Capture the cell that displays the provided text and extract its [x, y] central coordinate. 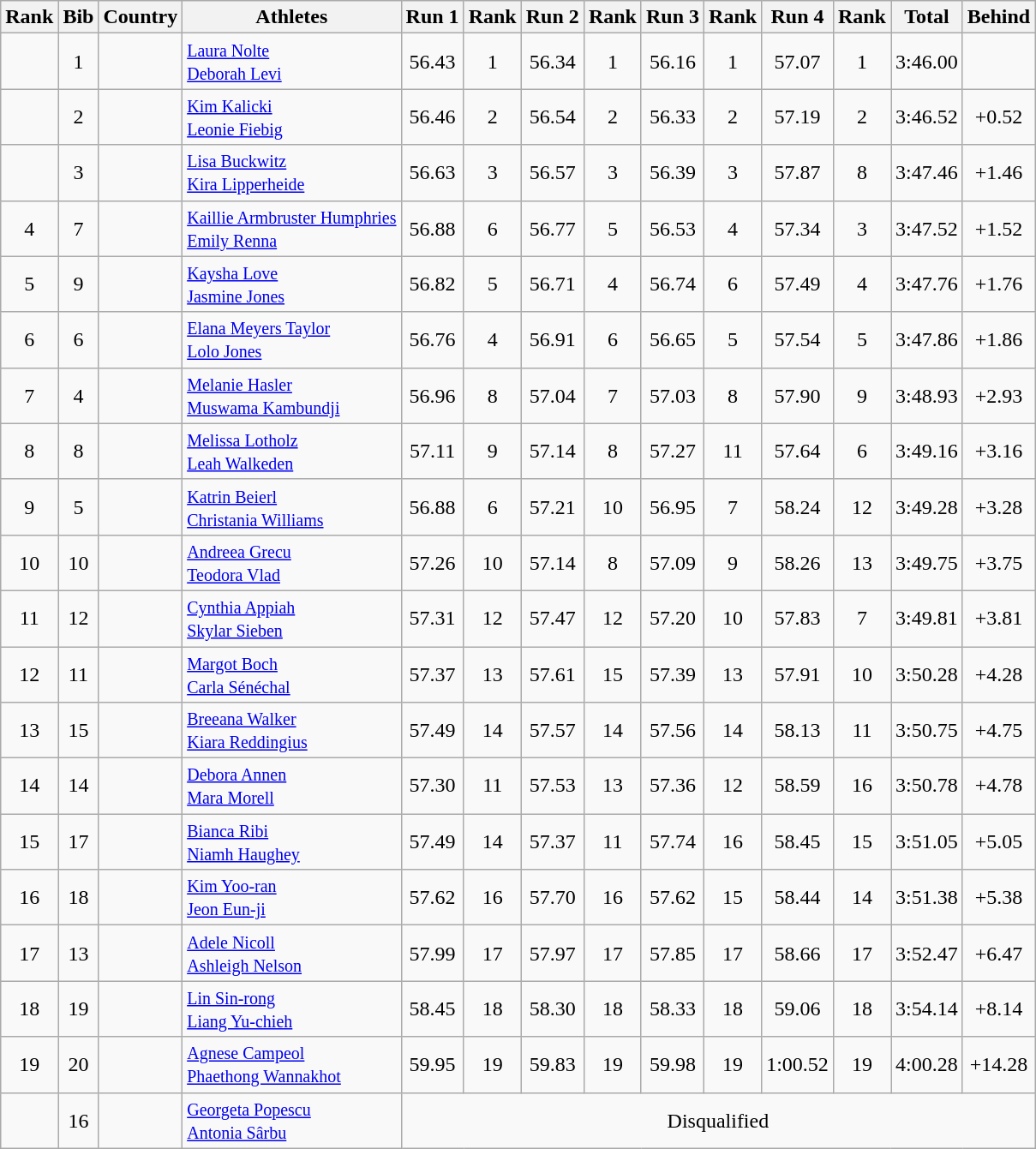
58.59 [798, 787]
57.53 [552, 787]
56.91 [552, 339]
+2.93 [998, 396]
Laura NolteDeborah Levi [291, 62]
Adele NicollAshleigh Nelson [291, 953]
3:47.46 [927, 173]
Run 2 [552, 17]
Elana Meyers TaylorLolo Jones [291, 339]
57.03 [672, 396]
+4.75 [998, 730]
Total [927, 17]
56.39 [672, 173]
+3.81 [998, 619]
Katrin BeierlChristania Williams [291, 507]
57.20 [672, 619]
Kim KalickiLeonie Fiebig [291, 117]
+3.16 [998, 451]
+0.52 [998, 117]
3:46.52 [927, 117]
56.65 [672, 339]
56.63 [432, 173]
59.98 [672, 1064]
58.66 [798, 953]
Disqualified [718, 1121]
57.07 [798, 62]
+8.14 [998, 1009]
57.36 [672, 787]
56.95 [672, 507]
58.24 [798, 507]
58.26 [798, 562]
Agnese CampeolPhaethong Wannakhot [291, 1064]
+5.05 [998, 841]
57.97 [552, 953]
57.56 [672, 730]
57.85 [672, 953]
3:47.52 [927, 228]
57.70 [552, 898]
Run 1 [432, 17]
Cynthia AppiahSkylar Sieben [291, 619]
57.04 [552, 396]
56.34 [552, 62]
57.31 [432, 619]
4:00.28 [927, 1064]
56.96 [432, 396]
+1.46 [998, 173]
+6.47 [998, 953]
57.87 [798, 173]
56.77 [552, 228]
56.46 [432, 117]
57.09 [672, 562]
20 [79, 1064]
57.21 [552, 507]
58.44 [798, 898]
57.74 [672, 841]
3:46.00 [927, 62]
58.30 [552, 1009]
56.76 [432, 339]
3:47.76 [927, 284]
Melanie HaslerMuswama Kambundji [291, 396]
57.61 [552, 673]
Behind [998, 17]
57.19 [798, 117]
59.95 [432, 1064]
Margot BochCarla Sénéchal [291, 673]
+14.28 [998, 1064]
56.16 [672, 62]
+4.28 [998, 673]
58.13 [798, 730]
Kaillie Armbruster HumphriesEmily Renna [291, 228]
+3.28 [998, 507]
57.54 [798, 339]
3:47.86 [927, 339]
Kim Yoo-ranJeon Eun-ji [291, 898]
56.53 [672, 228]
56.82 [432, 284]
+1.52 [998, 228]
Kaysha LoveJasmine Jones [291, 284]
56.33 [672, 117]
57.11 [432, 451]
57.57 [552, 730]
3:49.28 [927, 507]
3:49.16 [927, 451]
3:48.93 [927, 396]
59.83 [552, 1064]
56.57 [552, 173]
3:50.28 [927, 673]
57.34 [798, 228]
Country [141, 17]
Bianca RibiNiamh Haughey [291, 841]
Run 4 [798, 17]
57.47 [552, 619]
Breeana WalkerKiara Reddingius [291, 730]
56.43 [432, 62]
57.26 [432, 562]
57.39 [672, 673]
3:51.05 [927, 841]
57.99 [432, 953]
+1.86 [998, 339]
3:52.47 [927, 953]
3:49.81 [927, 619]
57.91 [798, 673]
57.64 [798, 451]
3:51.38 [927, 898]
58.33 [672, 1009]
Athletes [291, 17]
59.06 [798, 1009]
3:50.78 [927, 787]
56.74 [672, 284]
Andreea GrecuTeodora Vlad [291, 562]
1:00.52 [798, 1064]
3:49.75 [927, 562]
+5.38 [998, 898]
Melissa LotholzLeah Walkeden [291, 451]
57.83 [798, 619]
Run 3 [672, 17]
57.27 [672, 451]
+3.75 [998, 562]
Lisa BuckwitzKira Lipperheide [291, 173]
3:50.75 [927, 730]
57.90 [798, 396]
56.71 [552, 284]
+4.78 [998, 787]
57.30 [432, 787]
Lin Sin-rongLiang Yu-chieh [291, 1009]
56.54 [552, 117]
Bib [79, 17]
+1.76 [998, 284]
Georgeta PopescuAntonia Sârbu [291, 1121]
3:54.14 [927, 1009]
Debora AnnenMara Morell [291, 787]
